Determine the [X, Y] coordinate at the center of the cell enclosing the given text.  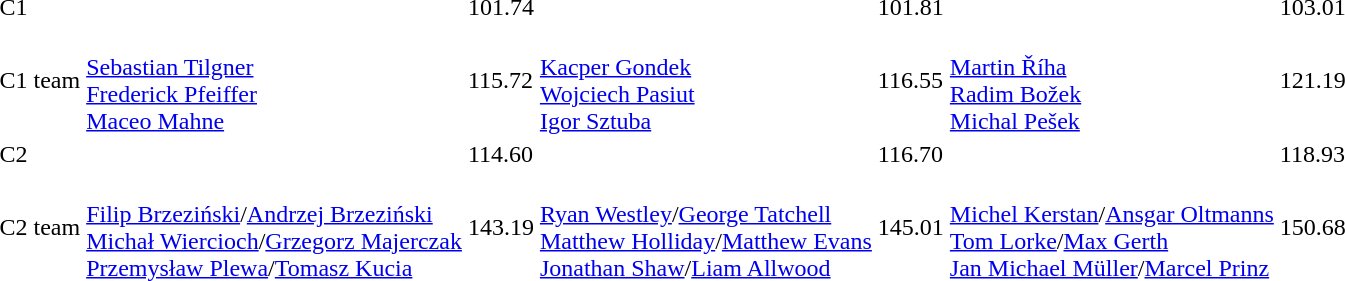
114.60 [500, 154]
116.55 [910, 80]
116.70 [910, 154]
Kacper GondekWojciech PasiutIgor Sztuba [706, 80]
Sebastian TilgnerFrederick PfeifferMaceo Mahne [274, 80]
115.72 [500, 80]
Martin ŘíhaRadim BožekMichal Pešek [1112, 80]
